Locate the cell with the specified text and output its (X, Y) center coordinate. 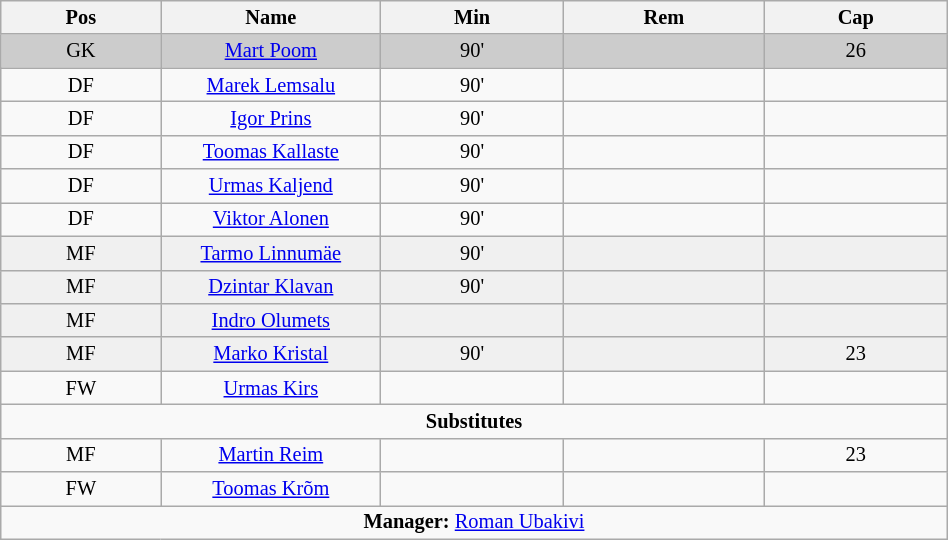
Substitutes (474, 421)
Mart Poom (271, 51)
Urmas Kirs (271, 388)
Indro Olumets (271, 320)
Marko Kristal (271, 354)
Tarmo Linnumäe (271, 253)
Toomas Krõm (271, 489)
Igor Prins (271, 118)
Name (271, 17)
Urmas Kaljend (271, 186)
GK (81, 51)
Manager: Roman Ubakivi (474, 522)
26 (856, 51)
Martin Reim (271, 455)
Dzintar Klavan (271, 287)
Min (472, 17)
Rem (664, 17)
Cap (856, 17)
Viktor Alonen (271, 219)
Toomas Kallaste (271, 152)
Pos (81, 17)
Marek Lemsalu (271, 85)
